Determine the (x, y) coordinate at the center of the cell enclosing the given text.  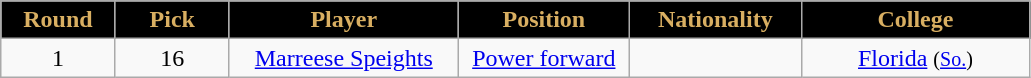
Round (58, 20)
Marreese Speights (344, 58)
16 (172, 58)
Position (544, 20)
1 (58, 58)
Power forward (544, 58)
College (916, 20)
Florida (So.) (916, 58)
Pick (172, 20)
Player (344, 20)
Nationality (716, 20)
